Pinpoint the cell where the given text exists, returning its [x, y] midpoint coordinate. 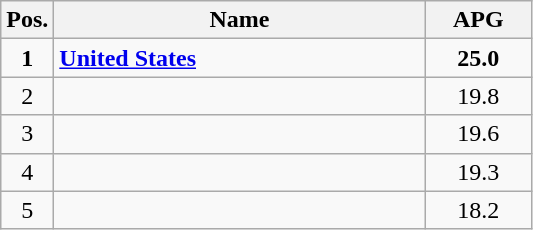
Name [240, 20]
1 [28, 58]
5 [28, 210]
19.8 [478, 96]
Pos. [28, 20]
United States [240, 58]
18.2 [478, 210]
APG [478, 20]
3 [28, 134]
19.6 [478, 134]
2 [28, 96]
25.0 [478, 58]
19.3 [478, 172]
4 [28, 172]
